Search for the cell housing the specified text and yield its (X, Y) center coordinate. 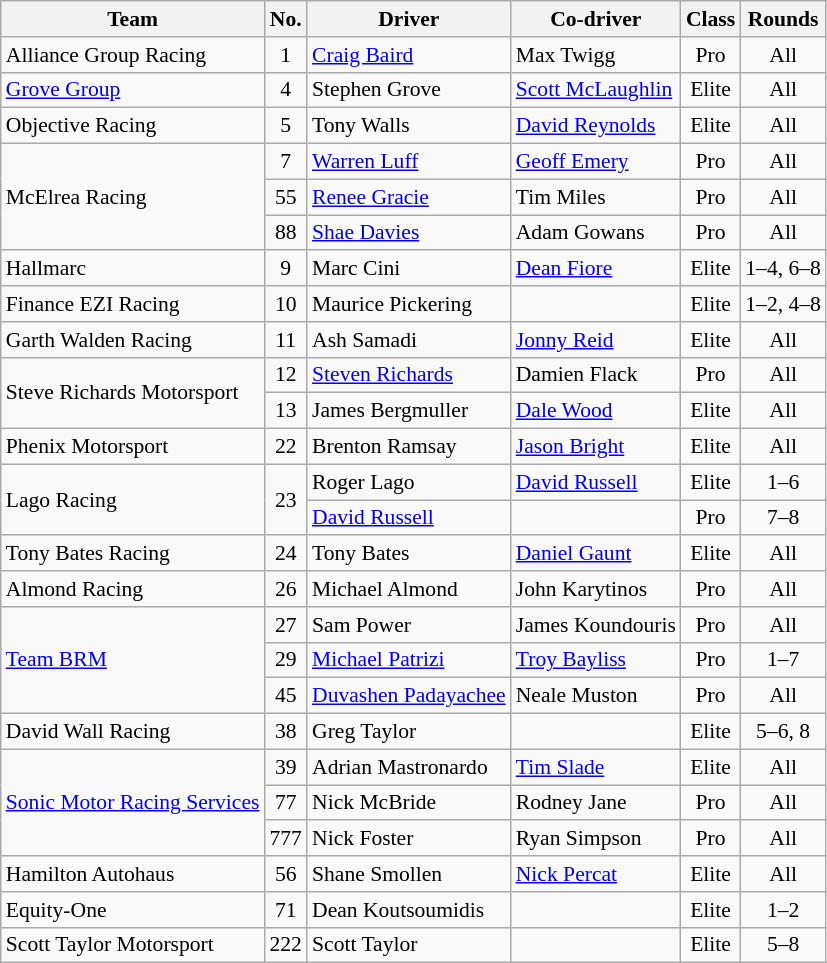
David Reynolds (596, 126)
27 (286, 625)
Tony Bates (409, 554)
1–7 (783, 660)
Driver (409, 19)
Sonic Motor Racing Services (133, 802)
Hallmarc (133, 269)
12 (286, 375)
1–6 (783, 482)
Ash Samadi (409, 340)
77 (286, 803)
26 (286, 589)
Steve Richards Motorsport (133, 392)
Renee Gracie (409, 197)
Craig Baird (409, 55)
Co-driver (596, 19)
Tony Bates Racing (133, 554)
55 (286, 197)
88 (286, 233)
7–8 (783, 518)
Warren Luff (409, 162)
Jason Bright (596, 447)
11 (286, 340)
Hamilton Autohaus (133, 874)
39 (286, 767)
Stephen Grove (409, 90)
1–2, 4–8 (783, 304)
James Koundouris (596, 625)
Neale Muston (596, 696)
Dale Wood (596, 411)
Geoff Emery (596, 162)
Nick McBride (409, 803)
Team (133, 19)
Marc Cini (409, 269)
Daniel Gaunt (596, 554)
Almond Racing (133, 589)
John Karytinos (596, 589)
Dean Fiore (596, 269)
Adrian Mastronardo (409, 767)
Lago Racing (133, 500)
Alliance Group Racing (133, 55)
9 (286, 269)
777 (286, 839)
James Bergmuller (409, 411)
5 (286, 126)
Troy Bayliss (596, 660)
1–4, 6–8 (783, 269)
Objective Racing (133, 126)
Nick Percat (596, 874)
Shae Davies (409, 233)
Grove Group (133, 90)
Adam Gowans (596, 233)
Brenton Ramsay (409, 447)
McElrea Racing (133, 198)
71 (286, 910)
Sam Power (409, 625)
38 (286, 732)
Steven Richards (409, 375)
Shane Smollen (409, 874)
222 (286, 945)
Rounds (783, 19)
Team BRM (133, 660)
Class (710, 19)
Maurice Pickering (409, 304)
13 (286, 411)
Scott Taylor (409, 945)
23 (286, 500)
5–8 (783, 945)
4 (286, 90)
5–6, 8 (783, 732)
10 (286, 304)
Rodney Jane (596, 803)
Dean Koutsoumidis (409, 910)
29 (286, 660)
Scott Taylor Motorsport (133, 945)
Tony Walls (409, 126)
Equity-One (133, 910)
Garth Walden Racing (133, 340)
1–2 (783, 910)
Michael Almond (409, 589)
Jonny Reid (596, 340)
24 (286, 554)
45 (286, 696)
56 (286, 874)
Nick Foster (409, 839)
Ryan Simpson (596, 839)
7 (286, 162)
Duvashen Padayachee (409, 696)
1 (286, 55)
22 (286, 447)
Finance EZI Racing (133, 304)
Scott McLaughlin (596, 90)
Michael Patrizi (409, 660)
Roger Lago (409, 482)
No. (286, 19)
Tim Slade (596, 767)
Greg Taylor (409, 732)
Max Twigg (596, 55)
David Wall Racing (133, 732)
Damien Flack (596, 375)
Tim Miles (596, 197)
Phenix Motorsport (133, 447)
